Scan for the cell matching the given text and deliver its (x, y) coordinate at center. 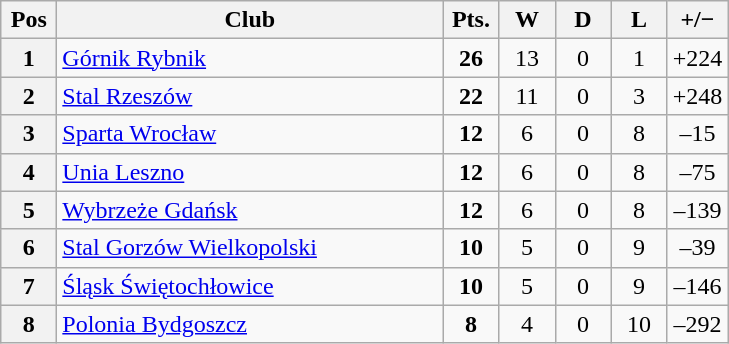
22 (471, 96)
Śląsk Świętochłowice (250, 286)
–75 (698, 172)
–15 (698, 134)
D (583, 20)
11 (527, 96)
13 (527, 58)
7 (29, 286)
Pts. (471, 20)
26 (471, 58)
2 (29, 96)
+/− (698, 20)
W (527, 20)
–39 (698, 248)
Stal Gorzów Wielkopolski (250, 248)
+248 (698, 96)
Górnik Rybnik (250, 58)
+224 (698, 58)
Wybrzeże Gdańsk (250, 210)
L (639, 20)
–292 (698, 324)
Polonia Bydgoszcz (250, 324)
–139 (698, 210)
Unia Leszno (250, 172)
Pos (29, 20)
Club (250, 20)
–146 (698, 286)
Stal Rzeszów (250, 96)
Sparta Wrocław (250, 134)
